Capture the cell that displays the provided text and extract its [x, y] central coordinate. 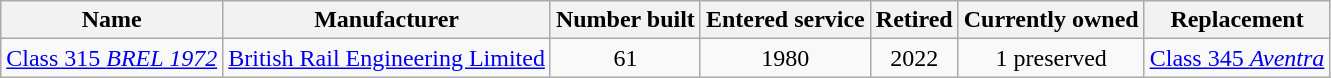
Number built [625, 20]
2022 [914, 58]
Retired [914, 20]
Manufacturer [387, 20]
1 preserved [1051, 58]
61 [625, 58]
British Rail Engineering Limited [387, 58]
Currently owned [1051, 20]
1980 [785, 58]
Entered service [785, 20]
Class 345 Aventra [1237, 58]
Replacement [1237, 20]
Name [112, 20]
Class 315 BREL 1972 [112, 58]
